Return the (X, Y) coordinate for the center point of the cell that contains the specified text.  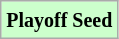
Playoff Seed (60, 20)
